Return the [x, y] coordinate for the center point of the cell that contains the specified text.  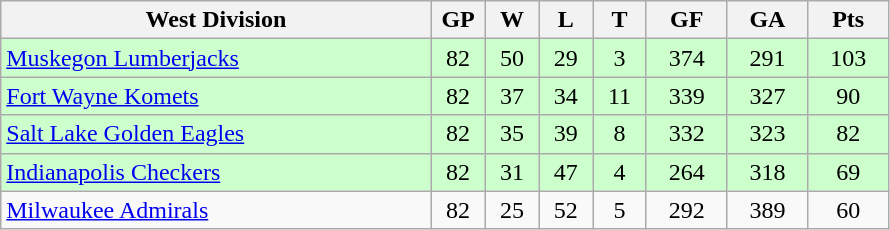
West Division [216, 20]
31 [512, 172]
264 [686, 172]
291 [768, 58]
69 [848, 172]
35 [512, 134]
292 [686, 210]
Milwaukee Admirals [216, 210]
318 [768, 172]
34 [566, 96]
Indianapolis Checkers [216, 172]
103 [848, 58]
Pts [848, 20]
323 [768, 134]
L [566, 20]
Salt Lake Golden Eagles [216, 134]
47 [566, 172]
Muskegon Lumberjacks [216, 58]
25 [512, 210]
327 [768, 96]
5 [620, 210]
374 [686, 58]
29 [566, 58]
11 [620, 96]
39 [566, 134]
GA [768, 20]
8 [620, 134]
W [512, 20]
52 [566, 210]
T [620, 20]
4 [620, 172]
332 [686, 134]
GP [458, 20]
GF [686, 20]
339 [686, 96]
3 [620, 58]
37 [512, 96]
50 [512, 58]
60 [848, 210]
389 [768, 210]
90 [848, 96]
Fort Wayne Komets [216, 96]
